Find where the given text appears and provide that cell's center as [x, y] coordinate. 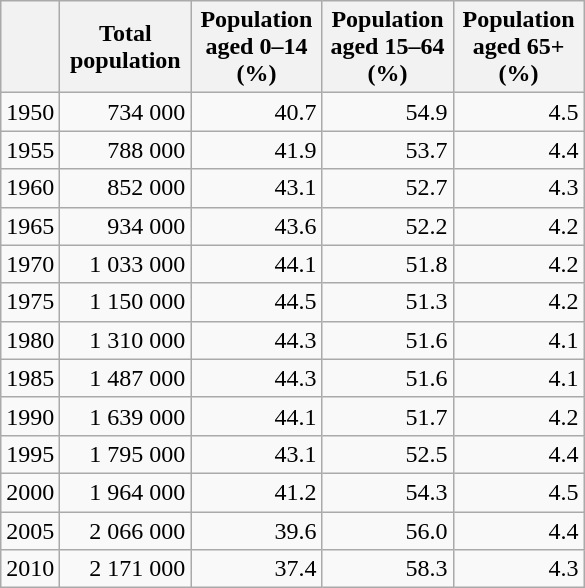
51.7 [388, 416]
Total population [126, 47]
Population aged 65+ (%) [518, 47]
40.7 [256, 112]
2 066 000 [126, 531]
1970 [30, 264]
51.3 [388, 302]
37.4 [256, 569]
51.8 [388, 264]
1 487 000 [126, 378]
1995 [30, 454]
1950 [30, 112]
1955 [30, 150]
53.7 [388, 150]
54.3 [388, 492]
52.5 [388, 454]
52.2 [388, 226]
934 000 [126, 226]
58.3 [388, 569]
1965 [30, 226]
39.6 [256, 531]
2005 [30, 531]
1980 [30, 340]
788 000 [126, 150]
1990 [30, 416]
2 171 000 [126, 569]
52.7 [388, 188]
1 310 000 [126, 340]
734 000 [126, 112]
56.0 [388, 531]
1 795 000 [126, 454]
1985 [30, 378]
41.9 [256, 150]
1 150 000 [126, 302]
41.2 [256, 492]
852 000 [126, 188]
2010 [30, 569]
1 964 000 [126, 492]
1960 [30, 188]
54.9 [388, 112]
1 033 000 [126, 264]
1 639 000 [126, 416]
2000 [30, 492]
44.5 [256, 302]
1975 [30, 302]
43.6 [256, 226]
Population aged 15–64 (%) [388, 47]
Population aged 0–14 (%) [256, 47]
